For the text-containing cell, return its midpoint in (X, Y) coordinate format. 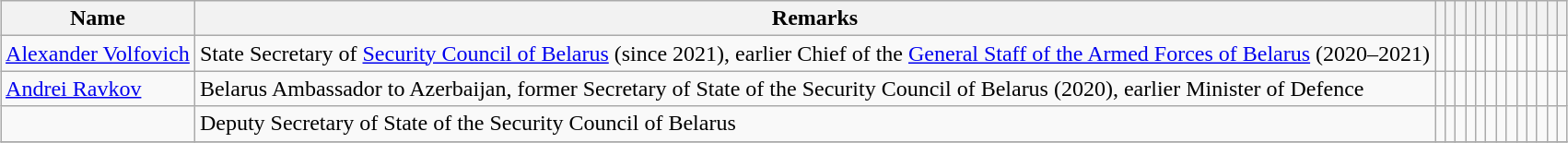
Belarus Ambassador to Azerbaijan, former Secretary of State of the Security Council of Belarus (2020), earlier Minister of Defence (814, 89)
Deputy Secretary of State of the Security Council of Belarus (814, 124)
Alexander Volfovich (98, 54)
Remarks (814, 18)
Name (98, 18)
State Secretary of Security Council of Belarus (since 2021), earlier Chief of the General Staff of the Armed Forces of Belarus (2020–2021) (814, 54)
Andrei Ravkov (98, 89)
